Locate the cell with the specified text and output its (X, Y) center coordinate. 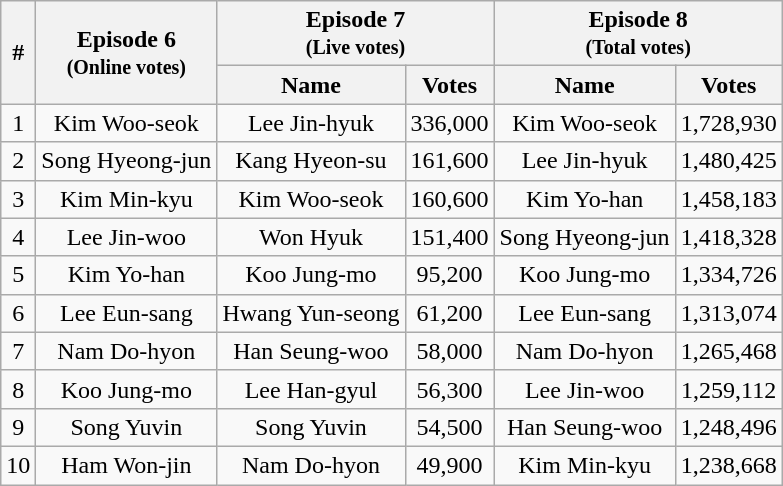
1,313,074 (728, 313)
Won Hyuk (311, 237)
151,400 (450, 237)
1,238,668 (728, 465)
1,265,468 (728, 351)
1,458,183 (728, 199)
56,300 (450, 389)
6 (18, 313)
160,600 (450, 199)
3 (18, 199)
2 (18, 161)
1,248,496 (728, 427)
1,728,930 (728, 123)
Hwang Yun-seong (311, 313)
1,334,726 (728, 275)
Ham Won-jin (126, 465)
49,900 (450, 465)
58,000 (450, 351)
7 (18, 351)
Episode 8(Total votes) (638, 34)
161,600 (450, 161)
Kang Hyeon-su (311, 161)
4 (18, 237)
10 (18, 465)
9 (18, 427)
1 (18, 123)
Episode 7(Live votes) (356, 34)
95,200 (450, 275)
54,500 (450, 427)
8 (18, 389)
1,480,425 (728, 161)
5 (18, 275)
# (18, 52)
1,418,328 (728, 237)
1,259,112 (728, 389)
61,200 (450, 313)
Lee Han-gyul (311, 389)
336,000 (450, 123)
Episode 6(Online votes) (126, 52)
